Return [x, y] of the center of cell containing provided text 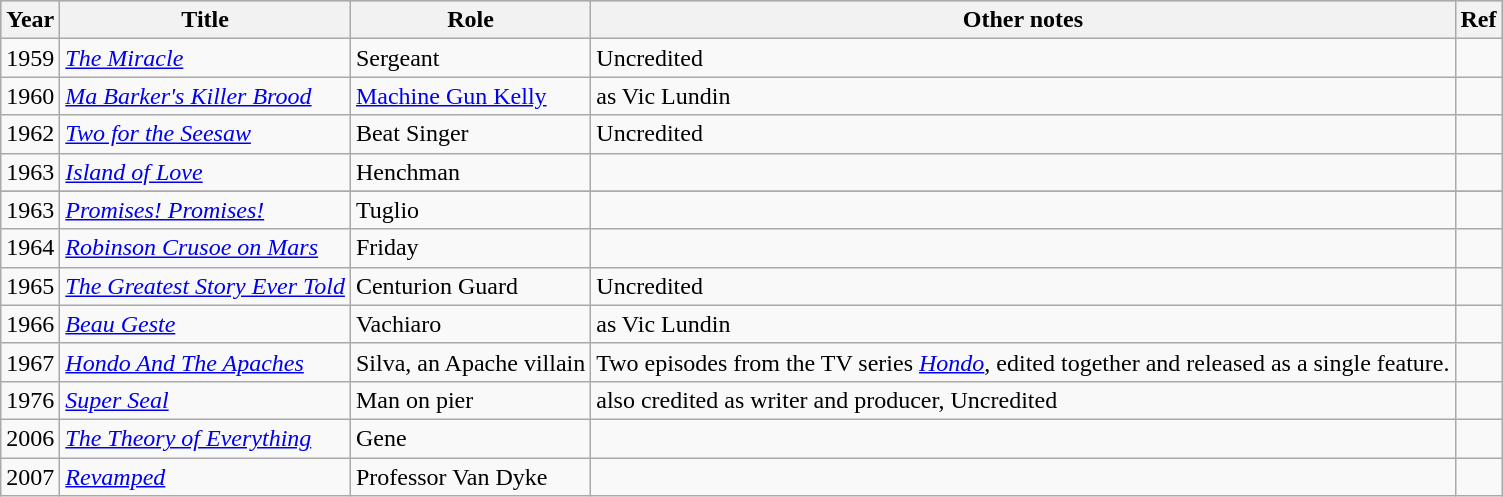
Sergeant [470, 58]
Beat Singer [470, 134]
1967 [30, 362]
Professor Van Dyke [470, 477]
Ma Barker's Killer Brood [206, 96]
Other notes [1023, 20]
1959 [30, 58]
Gene [470, 438]
1960 [30, 96]
also credited as writer and producer, Uncredited [1023, 400]
Tuglio [470, 210]
Beau Geste [206, 324]
Henchman [470, 172]
Silva, an Apache villain [470, 362]
2007 [30, 477]
Year [30, 20]
Centurion Guard [470, 286]
Man on pier [470, 400]
Ref [1478, 20]
Revamped [206, 477]
Robinson Crusoe on Mars [206, 248]
1966 [30, 324]
1964 [30, 248]
Promises! Promises! [206, 210]
2006 [30, 438]
1965 [30, 286]
Island of Love [206, 172]
The Theory of Everything [206, 438]
Title [206, 20]
Two for the Seesaw [206, 134]
Super Seal [206, 400]
Machine Gun Kelly [470, 96]
The Greatest Story Ever Told [206, 286]
Hondo And The Apaches [206, 362]
The Miracle [206, 58]
Two episodes from the TV series Hondo, edited together and released as a single feature. [1023, 362]
Role [470, 20]
1976 [30, 400]
Vachiaro [470, 324]
1962 [30, 134]
Friday [470, 248]
